Detect which cell encompasses the target text, then output its [X, Y] center coordinate. 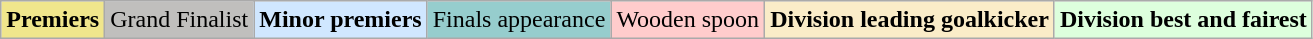
Finals appearance [519, 20]
Division leading goalkicker [910, 20]
Grand Finalist [180, 20]
Premiers [53, 20]
Division best and fairest [1183, 20]
Wooden spoon [688, 20]
Minor premiers [340, 20]
